Return the (x, y) coordinate for the center point of the cell that contains the specified text.  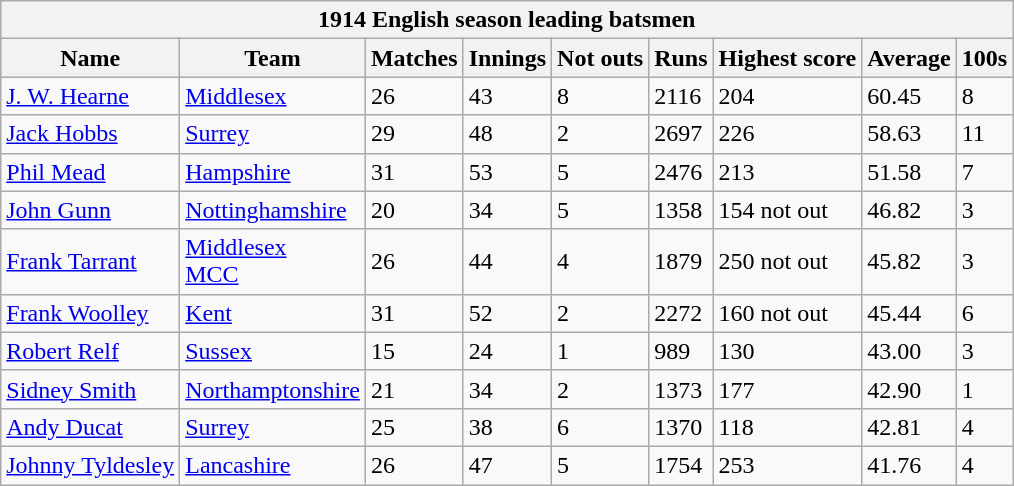
Innings (507, 58)
100s (984, 58)
42.90 (910, 389)
154 not out (788, 210)
42.81 (910, 427)
24 (507, 351)
2697 (681, 134)
1370 (681, 427)
118 (788, 427)
46.82 (910, 210)
Hampshire (273, 172)
Johnny Tyldesley (90, 465)
Matches (414, 58)
Andy Ducat (90, 427)
1373 (681, 389)
Highest score (788, 58)
Runs (681, 58)
21 (414, 389)
48 (507, 134)
Average (910, 58)
204 (788, 96)
Northamptonshire (273, 389)
51.58 (910, 172)
52 (507, 313)
44 (507, 262)
253 (788, 465)
11 (984, 134)
Not outs (600, 58)
Lancashire (273, 465)
250 not out (788, 262)
989 (681, 351)
Sidney Smith (90, 389)
177 (788, 389)
7 (984, 172)
1879 (681, 262)
45.82 (910, 262)
Kent (273, 313)
130 (788, 351)
43.00 (910, 351)
45.44 (910, 313)
2272 (681, 313)
53 (507, 172)
2476 (681, 172)
MiddlesexMCC (273, 262)
J. W. Hearne (90, 96)
1358 (681, 210)
58.63 (910, 134)
25 (414, 427)
47 (507, 465)
Frank Woolley (90, 313)
15 (414, 351)
226 (788, 134)
Robert Relf (90, 351)
Name (90, 58)
60.45 (910, 96)
160 not out (788, 313)
John Gunn (90, 210)
Sussex (273, 351)
41.76 (910, 465)
29 (414, 134)
2116 (681, 96)
Frank Tarrant (90, 262)
213 (788, 172)
20 (414, 210)
Middlesex (273, 96)
Phil Mead (90, 172)
Team (273, 58)
43 (507, 96)
38 (507, 427)
Nottinghamshire (273, 210)
1914 English season leading batsmen (507, 20)
1754 (681, 465)
Jack Hobbs (90, 134)
